Provide the [X, Y] coordinate of the cell's center where the given text is located.  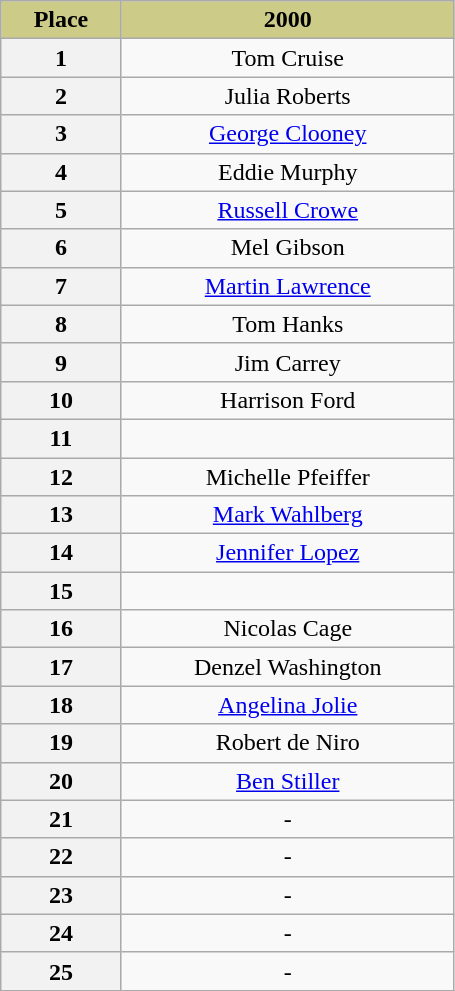
Denzel Washington [288, 667]
Michelle Pfeiffer [288, 477]
3 [61, 134]
Robert de Niro [288, 743]
18 [61, 705]
9 [61, 362]
10 [61, 400]
20 [61, 781]
Russell Crowe [288, 210]
Eddie Murphy [288, 172]
Julia Roberts [288, 96]
Martin Lawrence [288, 286]
5 [61, 210]
Angelina Jolie [288, 705]
George Clooney [288, 134]
Mark Wahlberg [288, 515]
Jennifer Lopez [288, 553]
7 [61, 286]
Nicolas Cage [288, 629]
Harrison Ford [288, 400]
Jim Carrey [288, 362]
22 [61, 857]
24 [61, 933]
21 [61, 819]
11 [61, 438]
Place [61, 20]
6 [61, 248]
25 [61, 971]
19 [61, 743]
Mel Gibson [288, 248]
Tom Hanks [288, 324]
2 [61, 96]
2000 [288, 20]
8 [61, 324]
Ben Stiller [288, 781]
13 [61, 515]
17 [61, 667]
4 [61, 172]
15 [61, 591]
1 [61, 58]
Tom Cruise [288, 58]
14 [61, 553]
16 [61, 629]
12 [61, 477]
23 [61, 895]
